Pinpoint the cell where the given text exists, returning its (X, Y) midpoint coordinate. 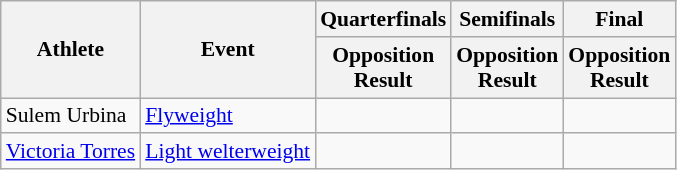
Flyweight (228, 116)
Athlete (70, 50)
Event (228, 50)
Sulem Urbina (70, 116)
Victoria Torres (70, 152)
Quarterfinals (383, 19)
Final (619, 19)
Semifinals (507, 19)
Light welterweight (228, 152)
